Extract the [x, y] coordinate from the center of the cell holding the provided text.  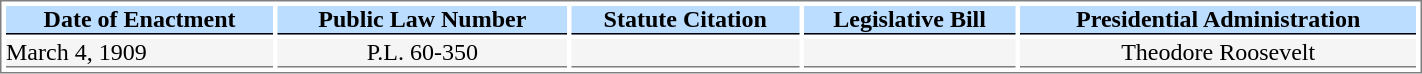
March 4, 1909 [140, 53]
P.L. 60-350 [422, 53]
Legislative Bill [909, 20]
Date of Enactment [140, 20]
Theodore Roosevelt [1218, 53]
Presidential Administration [1218, 20]
Public Law Number [422, 20]
Statute Citation [686, 20]
